For the text-containing cell, return its midpoint in [X, Y] coordinate format. 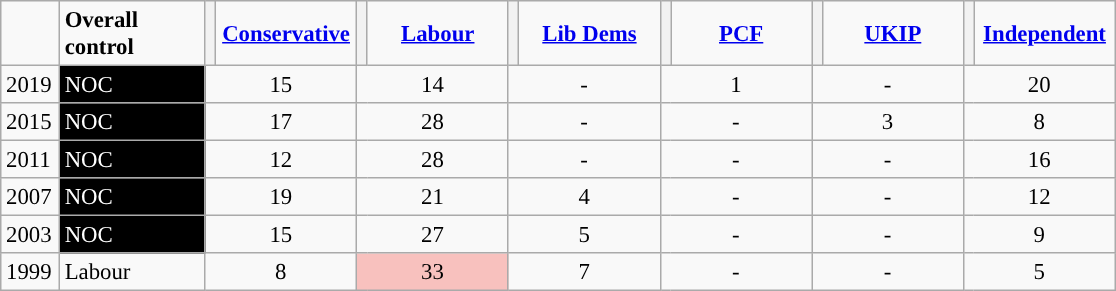
Overall control [132, 34]
UKIP [892, 34]
9 [1039, 235]
19 [281, 197]
27 [433, 235]
4 [584, 197]
2007 [30, 197]
PCF [742, 34]
Lib Dems [590, 34]
21 [433, 197]
Independent [1044, 34]
2003 [30, 235]
17 [281, 122]
2011 [30, 160]
Labour [438, 34]
14 [433, 85]
20 [1039, 85]
3 [888, 122]
16 [1039, 160]
2019 [30, 85]
5 [584, 235]
1 [736, 85]
8 [1039, 122]
Conservative [286, 34]
2015 [30, 122]
